Provide the [X, Y] coordinate of the cell's center where the given text is located.  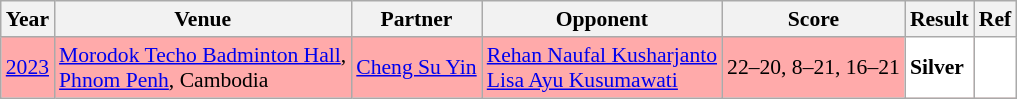
Cheng Su Yin [416, 68]
Rehan Naufal Kusharjanto Lisa Ayu Kusumawati [602, 68]
Score [814, 19]
Partner [416, 19]
Silver [940, 68]
Result [940, 19]
2023 [28, 68]
Venue [202, 19]
Ref [995, 19]
22–20, 8–21, 16–21 [814, 68]
Opponent [602, 19]
Morodok Techo Badminton Hall,Phnom Penh, Cambodia [202, 68]
Year [28, 19]
